From the cell containing the given text, extract its center point as [X, Y] coordinate. 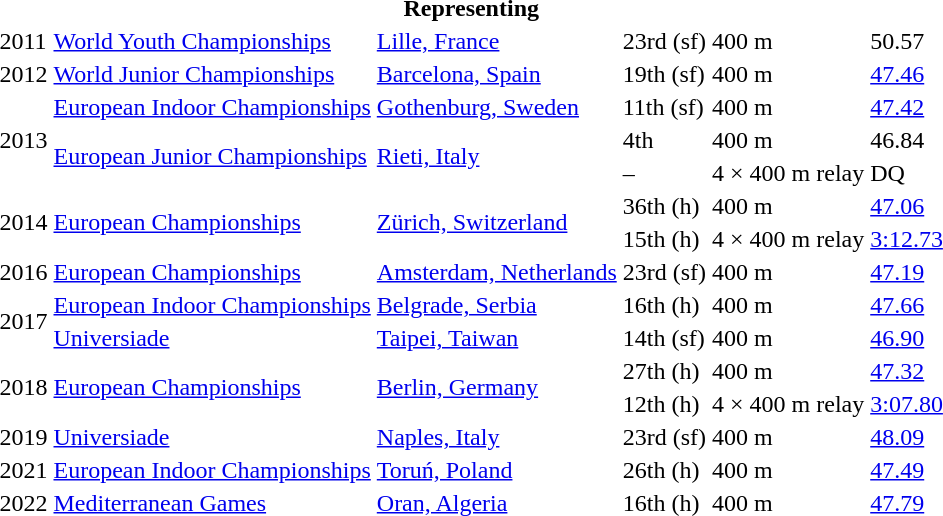
European Junior Championships [212, 156]
Naples, Italy [496, 437]
Zürich, Switzerland [496, 222]
Toruń, Poland [496, 470]
11th (sf) [664, 107]
15th (h) [664, 239]
Berlin, Germany [496, 388]
Lille, France [496, 41]
Barcelona, Spain [496, 74]
World Junior Championships [212, 74]
19th (sf) [664, 74]
Belgrade, Serbia [496, 305]
26th (h) [664, 470]
Gothenburg, Sweden [496, 107]
36th (h) [664, 206]
16th (h) [664, 305]
Rieti, Italy [496, 156]
4th [664, 140]
12th (h) [664, 404]
Taipei, Taiwan [496, 338]
– [664, 173]
Amsterdam, Netherlands [496, 272]
World Youth Championships [212, 41]
14th (sf) [664, 338]
27th (h) [664, 371]
